From the cell containing the given text, extract its center point as (X, Y) coordinate. 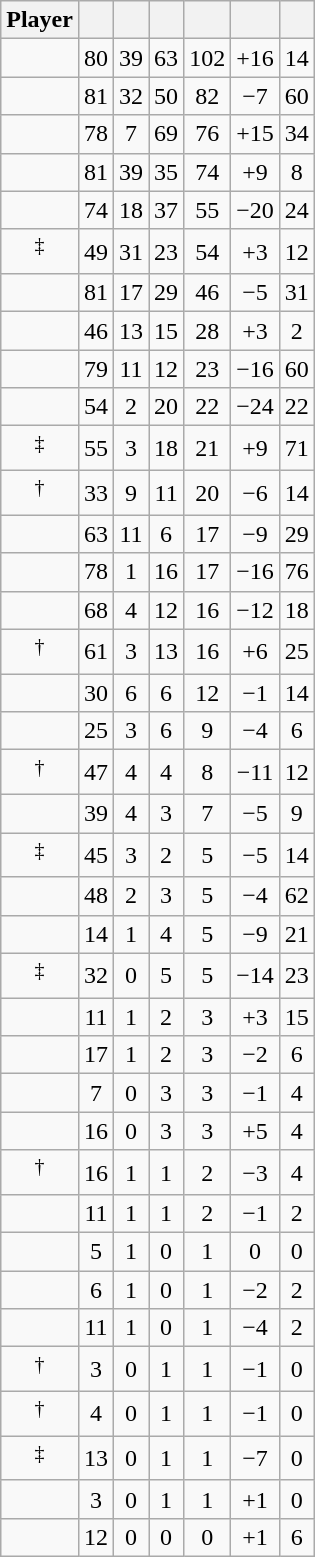
24 (296, 210)
47 (96, 772)
68 (96, 610)
61 (96, 652)
−24 (256, 407)
+16 (256, 58)
−3 (256, 1172)
28 (208, 331)
30 (96, 693)
+5 (256, 1131)
80 (96, 58)
37 (166, 210)
33 (96, 492)
34 (296, 134)
82 (208, 96)
+6 (256, 652)
69 (166, 134)
45 (96, 856)
−12 (256, 610)
−20 (256, 210)
−11 (256, 772)
−14 (256, 976)
35 (166, 172)
−6 (256, 492)
50 (166, 96)
71 (296, 448)
102 (208, 58)
49 (96, 252)
48 (96, 896)
Player (40, 20)
+15 (256, 134)
79 (96, 369)
62 (296, 896)
